Identify which cell holds the provided text, then report its [X, Y] central coordinate. 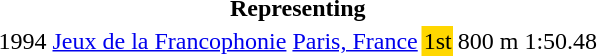
Jeux de la Francophonie [170, 41]
800 m [488, 41]
1st [438, 41]
Paris, France [355, 41]
